Output the (X, Y) coordinate of the center of the cell containing the given text.  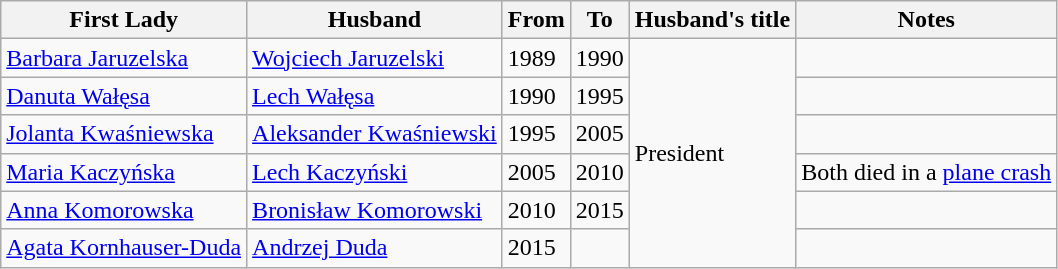
Bronisław Komorowski (375, 210)
1989 (536, 58)
Anna Komorowska (124, 210)
Barbara Jaruzelska (124, 58)
Husband's title (712, 20)
To (600, 20)
Notes (926, 20)
Agata Kornhauser-Duda (124, 248)
Maria Kaczyńska (124, 172)
Wojciech Jaruzelski (375, 58)
Husband (375, 20)
President (712, 153)
Jolanta Kwaśniewska (124, 134)
Andrzej Duda (375, 248)
Lech Kaczyński (375, 172)
First Lady (124, 20)
From (536, 20)
Both died in a plane crash (926, 172)
Lech Wałęsa (375, 96)
Aleksander Kwaśniewski (375, 134)
Danuta Wałęsa (124, 96)
